Find where the given text appears and provide that cell's center as [x, y] coordinate. 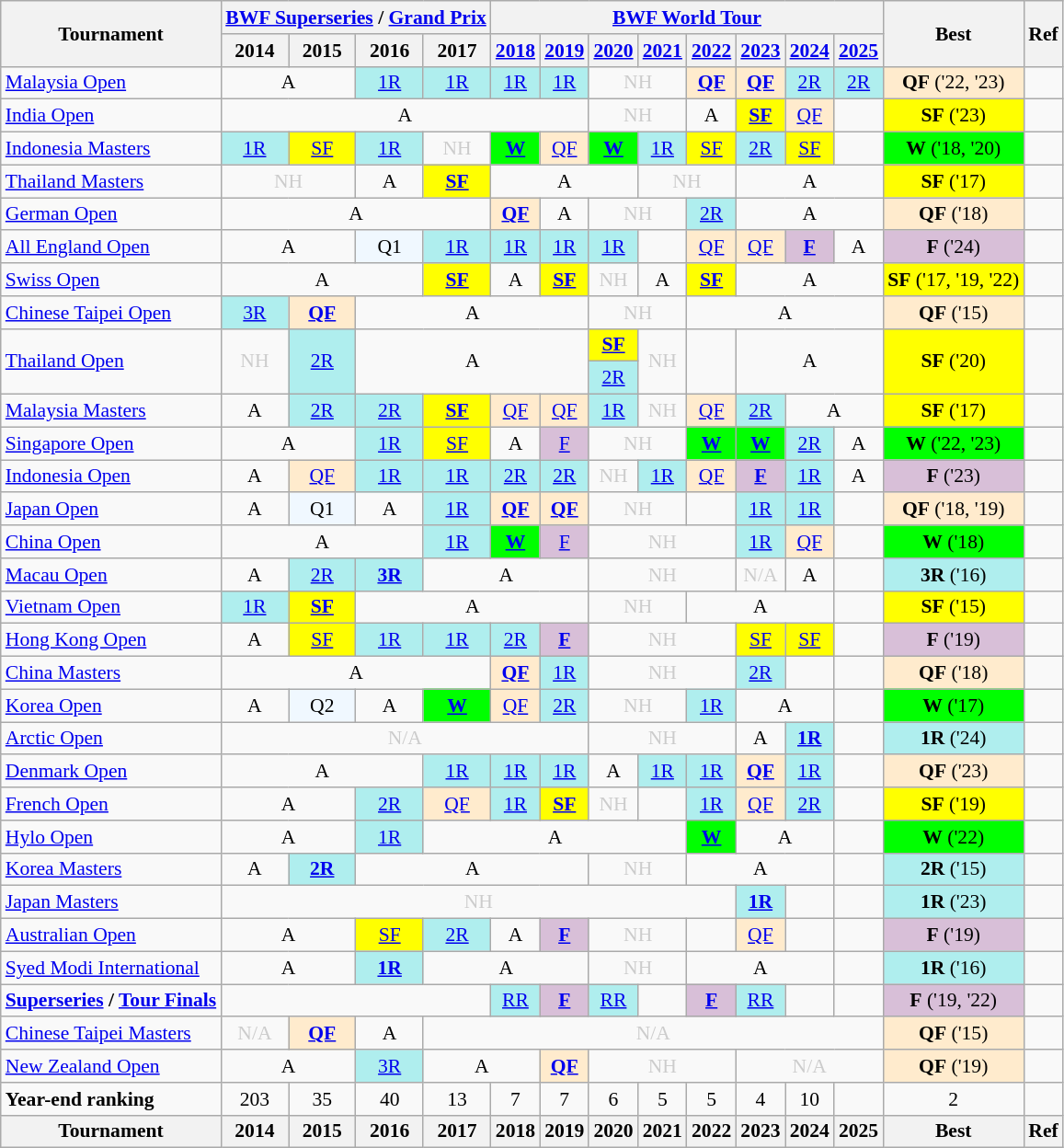
35 [322, 1099]
1R ('23) [953, 902]
SF ('23) [953, 116]
W ('18, '20) [953, 149]
SF ('20) [953, 361]
W ('22) [953, 837]
Thailand Open [110, 361]
China Open [110, 542]
13 [456, 1099]
1R ('16) [953, 968]
All England Open [110, 247]
Macau Open [110, 575]
QF ('19) [953, 1066]
New Zealand Open [110, 1066]
BWF Superseries / Grand Prix [356, 17]
2R ('15) [953, 869]
Malaysia Open [110, 83]
Korea Open [110, 706]
India Open [110, 116]
QF ('22, '23) [953, 83]
1R ('24) [953, 739]
Singapore Open [110, 443]
French Open [110, 804]
Malaysia Masters [110, 411]
2 [953, 1099]
SF ('19) [953, 804]
China Masters [110, 673]
Japan Masters [110, 902]
W ('18) [953, 542]
Denmark Open [110, 772]
QF ('23) [953, 772]
W ('22, '23) [953, 443]
BWF World Tour [687, 17]
Indonesia Open [110, 476]
Syed Modi International [110, 968]
Vietnam Open [110, 607]
Year-end ranking [110, 1099]
4 [760, 1099]
Superseries / Tour Finals [110, 1001]
203 [254, 1099]
Hylo Open [110, 837]
6 [612, 1099]
W ('17) [953, 706]
F ('24) [953, 247]
3R ('16) [953, 575]
Australian Open [110, 936]
Japan Open [110, 510]
Hong Kong Open [110, 640]
Swiss Open [110, 280]
Thailand Masters [110, 181]
Indonesia Masters [110, 149]
F ('19, '22) [953, 1001]
Chinese Taipei Open [110, 313]
Arctic Open [110, 739]
SF ('15) [953, 607]
QF ('18, '19) [953, 510]
SF ('17, '19, '22) [953, 280]
10 [809, 1099]
Chinese Taipei Masters [110, 1034]
German Open [110, 214]
F ('23) [953, 476]
Korea Masters [110, 869]
40 [390, 1099]
Q2 [322, 706]
